Provide the (x, y) coordinate of the cell's center where the given text is located.  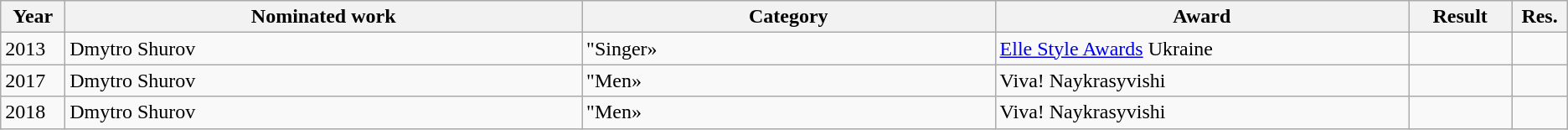
Award (1201, 17)
2017 (34, 81)
Elle Style Awards Ukraine (1201, 49)
2018 (34, 112)
Year (34, 17)
Res. (1540, 17)
2013 (34, 49)
Category (789, 17)
Nominated work (323, 17)
"Singer» (789, 49)
Result (1461, 17)
